Determine the (X, Y) coordinate at the center of the cell enclosing the given text.  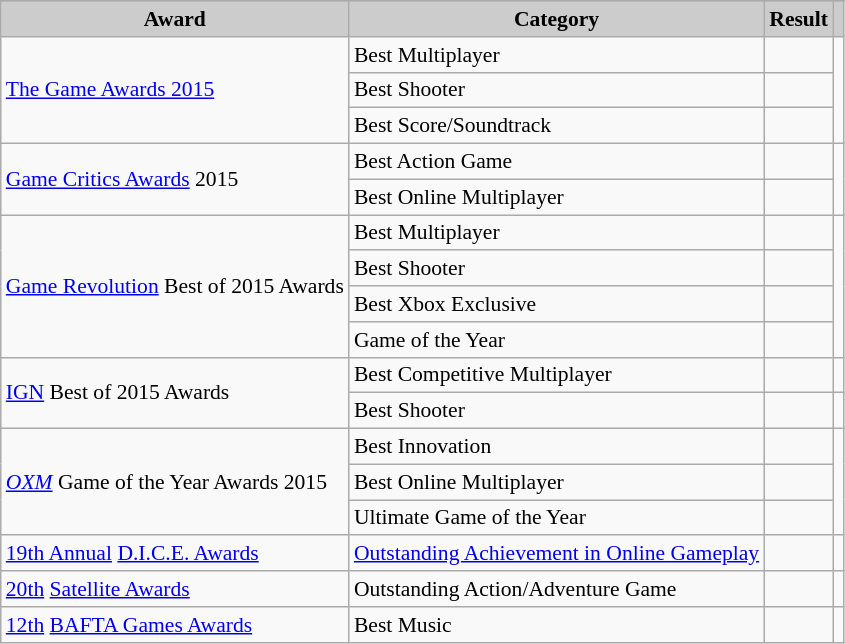
Game Critics Awards 2015 (175, 180)
IGN Best of 2015 Awards (175, 392)
19th Annual D.I.C.E. Awards (175, 554)
Best Competitive Multiplayer (556, 375)
Game of the Year (556, 340)
Category (556, 19)
Best Innovation (556, 447)
20th Satellite Awards (175, 589)
Outstanding Action/Adventure Game (556, 589)
Award (175, 19)
Ultimate Game of the Year (556, 518)
Best Xbox Exclusive (556, 304)
Outstanding Achievement in Online Gameplay (556, 554)
Best Score/Soundtrack (556, 126)
Game Revolution Best of 2015 Awards (175, 286)
Result (798, 19)
Best Music (556, 625)
The Game Awards 2015 (175, 90)
Best Action Game (556, 162)
OXM Game of the Year Awards 2015 (175, 482)
12th BAFTA Games Awards (175, 625)
